Extract the (x, y) coordinate from the center of the cell holding the provided text.  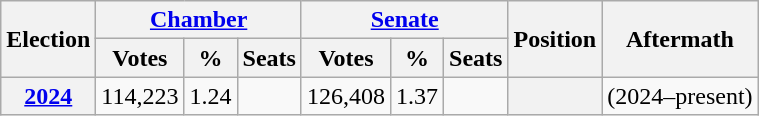
Election (48, 39)
Senate (404, 20)
Position (555, 39)
Aftermath (680, 39)
1.24 (210, 96)
2024 (48, 96)
114,223 (140, 96)
(2024–present) (680, 96)
Chamber (199, 20)
126,408 (346, 96)
1.37 (418, 96)
